Output the [X, Y] coordinate of the center of the cell containing the given text.  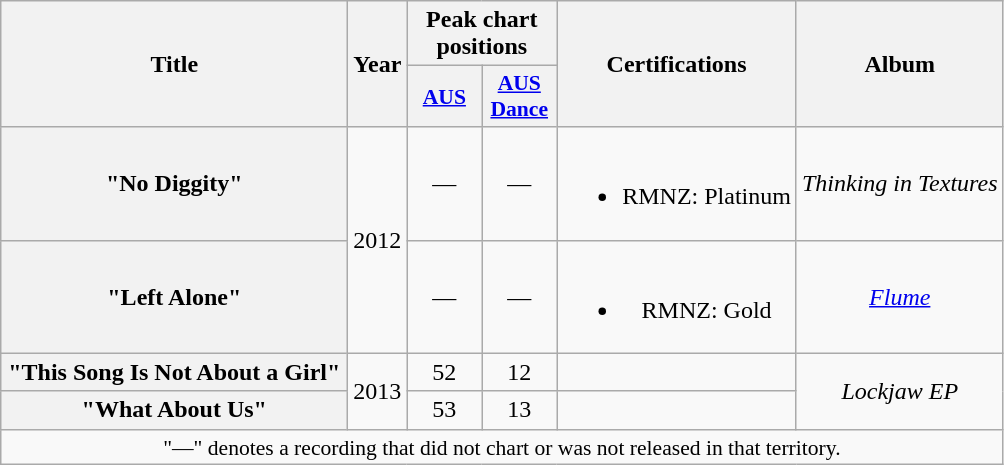
Thinking in Textures [900, 184]
Year [378, 64]
AUSDance [520, 96]
Peak chart positions [482, 34]
AUS [444, 96]
"What About Us" [174, 410]
"—" denotes a recording that did not chart or was not released in that territory. [502, 447]
Flume [900, 296]
"Left Alone" [174, 296]
Lockjaw EP [900, 391]
"No Diggity" [174, 184]
RMNZ: Platinum [677, 184]
53 [444, 410]
"This Song Is Not About a Girl" [174, 372]
Title [174, 64]
Certifications [677, 64]
2013 [378, 391]
12 [520, 372]
13 [520, 410]
52 [444, 372]
2012 [378, 240]
RMNZ: Gold [677, 296]
Album [900, 64]
